Return the (X, Y) coordinate for the center point of the cell that contains the specified text.  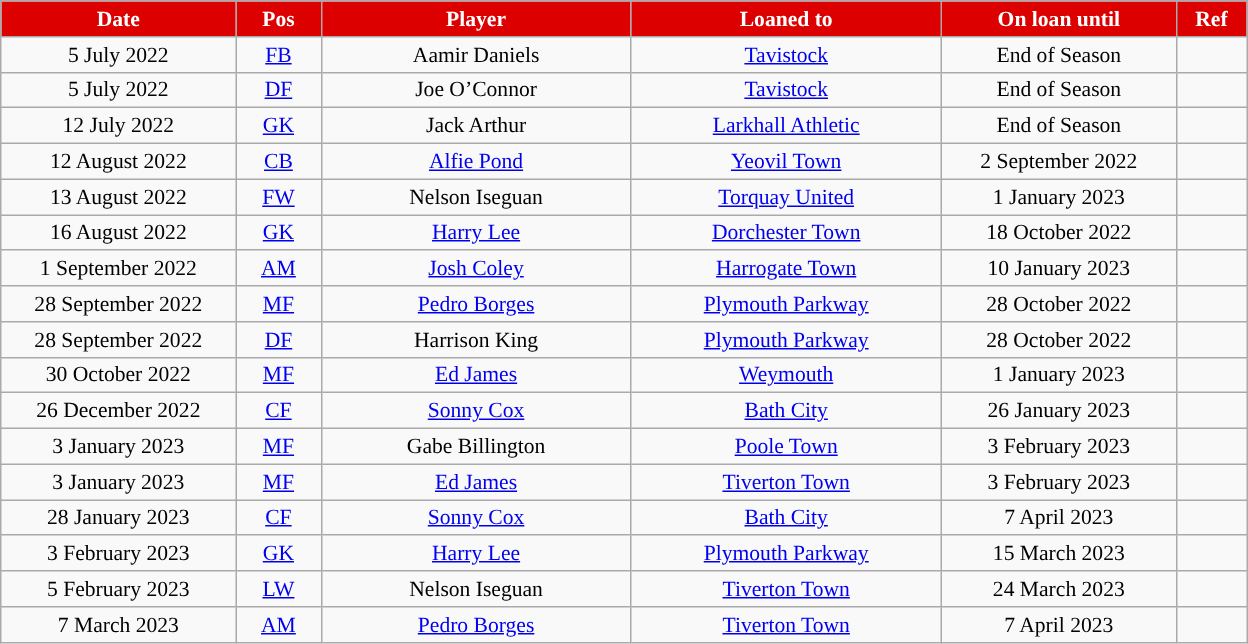
Jack Arthur (476, 126)
12 August 2022 (118, 162)
Yeovil Town (786, 162)
FW (278, 197)
FB (278, 55)
LW (278, 589)
Alfie Pond (476, 162)
Gabe Billington (476, 447)
CB (278, 162)
26 December 2022 (118, 411)
16 August 2022 (118, 233)
Poole Town (786, 447)
1 September 2022 (118, 269)
Aamir Daniels (476, 55)
28 January 2023 (118, 518)
Ref (1211, 19)
Harrison King (476, 340)
Pos (278, 19)
Josh Coley (476, 269)
13 August 2022 (118, 197)
Loaned to (786, 19)
Date (118, 19)
12 July 2022 (118, 126)
Dorchester Town (786, 233)
15 March 2023 (1058, 554)
5 February 2023 (118, 589)
Player (476, 19)
10 January 2023 (1058, 269)
7 March 2023 (118, 625)
Torquay United (786, 197)
26 January 2023 (1058, 411)
On loan until (1058, 19)
2 September 2022 (1058, 162)
Harrogate Town (786, 269)
Joe O’Connor (476, 90)
24 March 2023 (1058, 589)
30 October 2022 (118, 375)
Weymouth (786, 375)
18 October 2022 (1058, 233)
Larkhall Athletic (786, 126)
